From the cell containing the given text, extract its center point as (x, y) coordinate. 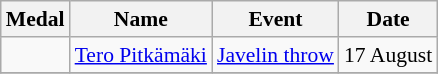
Date (388, 19)
Medal (36, 19)
Name (141, 19)
17 August (388, 55)
Event (276, 19)
Javelin throw (276, 55)
Tero Pitkämäki (141, 55)
